Pinpoint the cell where the given text exists, returning its [X, Y] midpoint coordinate. 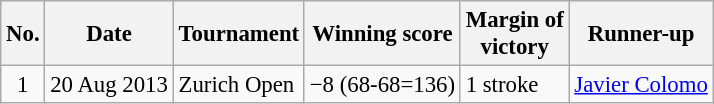
No. [23, 34]
Winning score [382, 34]
Javier Colomo [641, 85]
1 stroke [514, 85]
Margin ofvictory [514, 34]
1 [23, 85]
Zurich Open [238, 85]
20 Aug 2013 [109, 85]
Date [109, 34]
−8 (68-68=136) [382, 85]
Runner-up [641, 34]
Tournament [238, 34]
